Identify which cell holds the provided text, then report its [x, y] central coordinate. 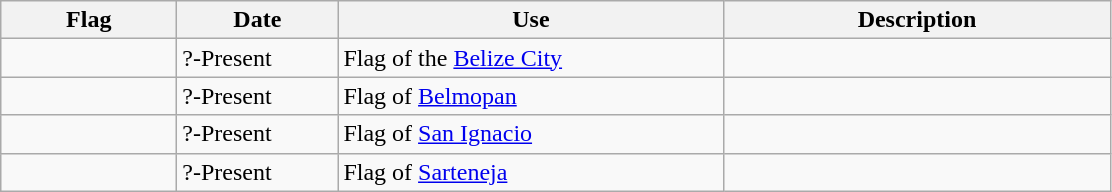
Use [531, 20]
Flag of San Ignacio [531, 134]
Flag of the Belize City [531, 58]
Flag of Belmopan [531, 96]
Flag [89, 20]
Date [258, 20]
Flag of Sarteneja [531, 172]
Description [917, 20]
